Locate the cell with the specified text and output its (x, y) center coordinate. 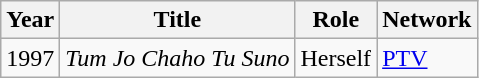
Year (30, 20)
1997 (30, 58)
Role (336, 20)
Network (427, 20)
PTV (427, 58)
Tum Jo Chaho Tu Suno (178, 58)
Herself (336, 58)
Title (178, 20)
